For the text-containing cell, return its midpoint in [x, y] coordinate format. 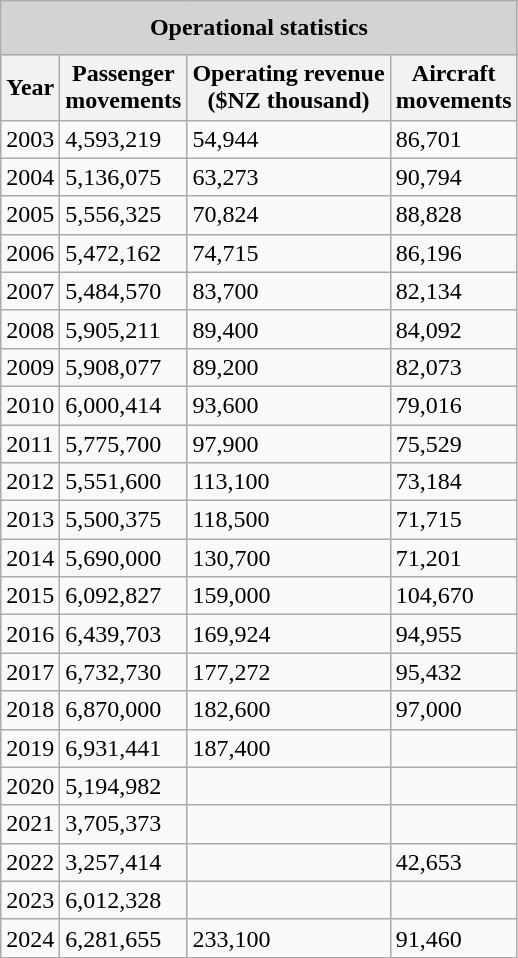
3,257,414 [124, 862]
2018 [30, 710]
71,715 [454, 520]
2015 [30, 596]
89,200 [288, 367]
2011 [30, 444]
82,134 [454, 291]
2012 [30, 482]
71,201 [454, 558]
130,700 [288, 558]
6,439,703 [124, 634]
5,551,600 [124, 482]
5,484,570 [124, 291]
88,828 [454, 215]
2005 [30, 215]
182,600 [288, 710]
42,653 [454, 862]
6,281,655 [124, 938]
6,870,000 [124, 710]
2023 [30, 900]
74,715 [288, 253]
5,556,325 [124, 215]
91,460 [454, 938]
2017 [30, 672]
95,432 [454, 672]
2021 [30, 824]
83,700 [288, 291]
Passengermovements [124, 88]
5,472,162 [124, 253]
6,931,441 [124, 748]
5,905,211 [124, 329]
2022 [30, 862]
94,955 [454, 634]
113,100 [288, 482]
2003 [30, 139]
90,794 [454, 177]
54,944 [288, 139]
2006 [30, 253]
Operating revenue($NZ thousand) [288, 88]
2020 [30, 786]
Operational statistics [259, 28]
70,824 [288, 215]
2019 [30, 748]
93,600 [288, 406]
5,194,982 [124, 786]
89,400 [288, 329]
177,272 [288, 672]
Year [30, 88]
79,016 [454, 406]
2024 [30, 938]
104,670 [454, 596]
5,690,000 [124, 558]
5,908,077 [124, 367]
86,196 [454, 253]
233,100 [288, 938]
159,000 [288, 596]
5,500,375 [124, 520]
6,000,414 [124, 406]
187,400 [288, 748]
4,593,219 [124, 139]
2009 [30, 367]
3,705,373 [124, 824]
84,092 [454, 329]
73,184 [454, 482]
2010 [30, 406]
2016 [30, 634]
2004 [30, 177]
82,073 [454, 367]
86,701 [454, 139]
6,732,730 [124, 672]
6,012,328 [124, 900]
75,529 [454, 444]
63,273 [288, 177]
169,924 [288, 634]
5,136,075 [124, 177]
6,092,827 [124, 596]
5,775,700 [124, 444]
2007 [30, 291]
118,500 [288, 520]
2013 [30, 520]
2008 [30, 329]
97,900 [288, 444]
97,000 [454, 710]
2014 [30, 558]
Aircraftmovements [454, 88]
